From the cell containing the given text, extract its center point as [x, y] coordinate. 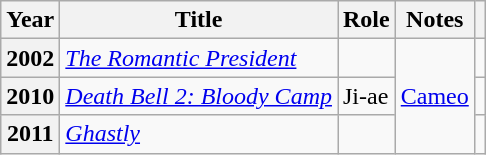
2002 [30, 58]
Year [30, 20]
Cameo [434, 96]
Ji-ae [367, 96]
Role [367, 20]
2011 [30, 134]
Ghastly [199, 134]
Title [199, 20]
Notes [434, 20]
Death Bell 2: Bloody Camp [199, 96]
The Romantic President [199, 58]
2010 [30, 96]
